Detect which cell encompasses the target text, then output its [X, Y] center coordinate. 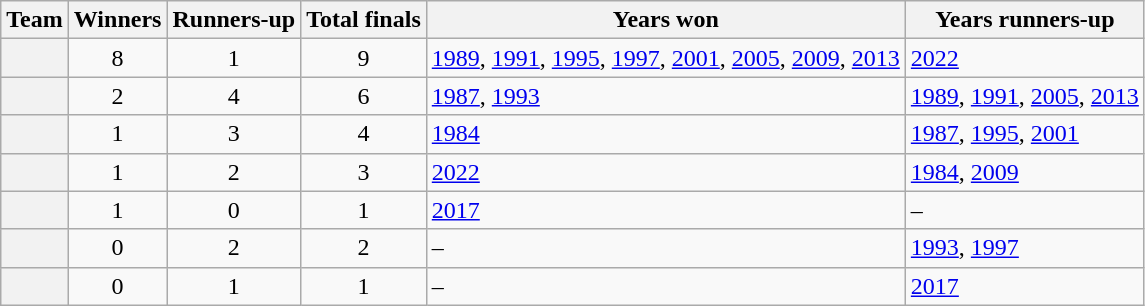
9 [364, 58]
1989, 1991, 1995, 1997, 2001, 2005, 2009, 2013 [666, 58]
Runners-up [234, 20]
1984 [666, 134]
1987, 1995, 2001 [1024, 134]
Years won [666, 20]
1984, 2009 [1024, 172]
6 [364, 96]
Years runners-up [1024, 20]
1993, 1997 [1024, 248]
1987, 1993 [666, 96]
Team [35, 20]
Winners [118, 20]
8 [118, 58]
Total finals [364, 20]
1989, 1991, 2005, 2013 [1024, 96]
